Return [X, Y] of the center of cell containing provided text 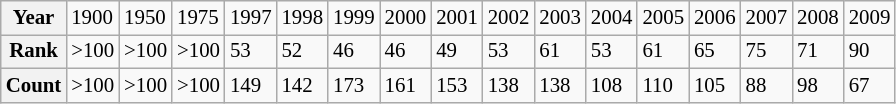
2006 [715, 18]
1950 [146, 18]
173 [354, 85]
Count [34, 85]
Rank [34, 51]
52 [303, 51]
Year [34, 18]
1999 [354, 18]
2002 [509, 18]
65 [715, 51]
161 [406, 85]
2000 [406, 18]
1998 [303, 18]
98 [818, 85]
105 [715, 85]
88 [767, 85]
2005 [663, 18]
1997 [251, 18]
67 [870, 85]
149 [251, 85]
49 [457, 51]
2009 [870, 18]
142 [303, 85]
2004 [612, 18]
108 [612, 85]
110 [663, 85]
75 [767, 51]
1975 [198, 18]
1900 [92, 18]
2003 [560, 18]
2007 [767, 18]
2008 [818, 18]
90 [870, 51]
2001 [457, 18]
153 [457, 85]
71 [818, 51]
